Return [x, y] of the center of cell containing provided text 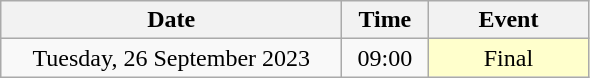
Time [385, 20]
Tuesday, 26 September 2023 [172, 58]
Event [508, 20]
09:00 [385, 58]
Final [508, 58]
Date [172, 20]
